Determine the (x, y) coordinate at the center of the cell enclosing the given text.  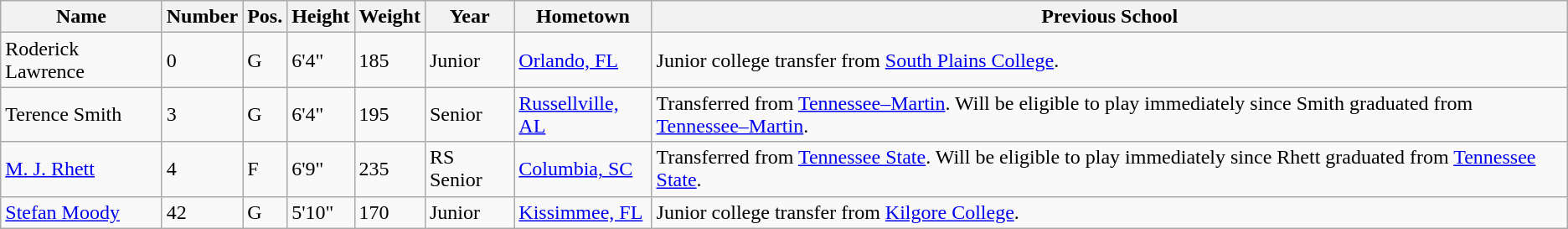
Roderick Lawrence (81, 60)
0 (202, 60)
Transferred from Tennessee–Martin. Will be eligible to play immediately since Smith graduated from Tennessee–Martin. (1109, 114)
5'10" (321, 212)
Junior college transfer from Kilgore College. (1109, 212)
Russellville, AL (583, 114)
195 (389, 114)
Name (81, 17)
Senior (469, 114)
Previous School (1109, 17)
Year (469, 17)
235 (389, 169)
Terence Smith (81, 114)
185 (389, 60)
4 (202, 169)
Junior college transfer from South Plains College. (1109, 60)
Orlando, FL (583, 60)
Number (202, 17)
RS Senior (469, 169)
Transferred from Tennessee State. Will be eligible to play immediately since Rhett graduated from Tennessee State. (1109, 169)
F (265, 169)
6'9" (321, 169)
M. J. Rhett (81, 169)
Height (321, 17)
Stefan Moody (81, 212)
170 (389, 212)
Columbia, SC (583, 169)
Weight (389, 17)
42 (202, 212)
Pos. (265, 17)
Hometown (583, 17)
3 (202, 114)
Kissimmee, FL (583, 212)
